Capture the cell that displays the provided text and extract its (x, y) central coordinate. 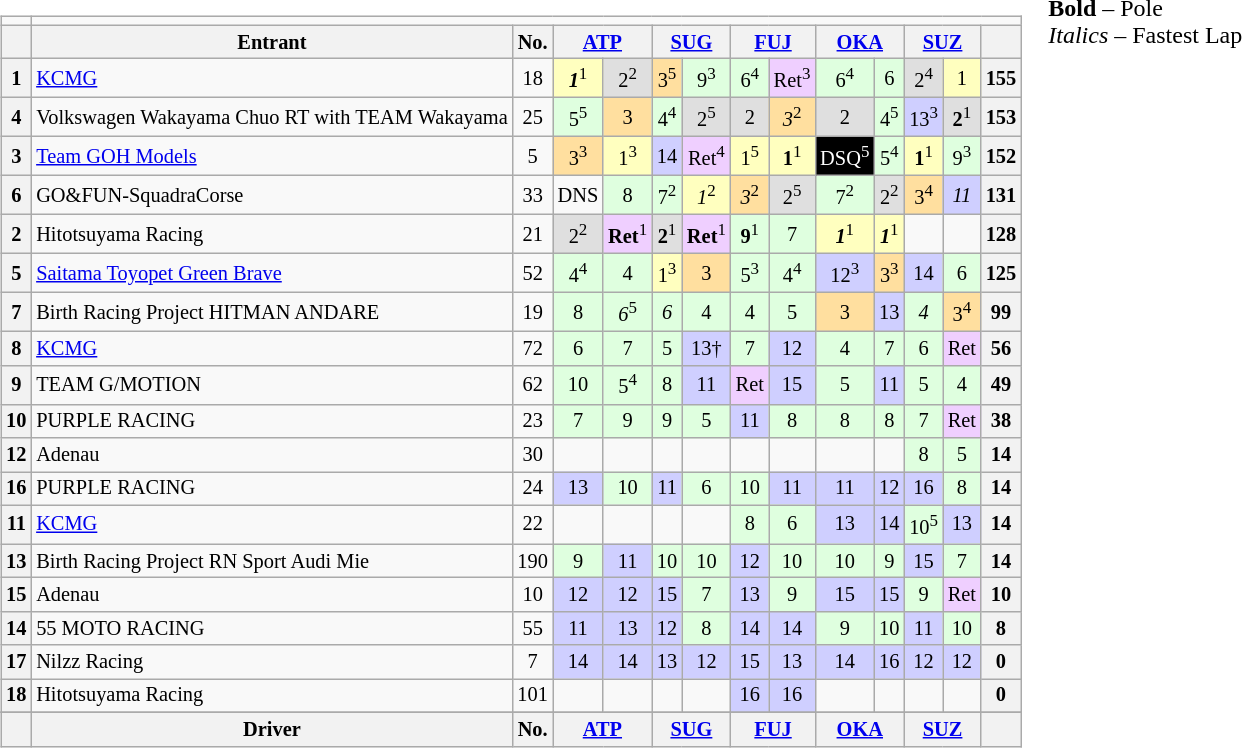
Ret3 (792, 78)
19 (533, 312)
DSQ5 (844, 156)
155 (1001, 78)
190 (533, 561)
49 (1001, 384)
13† (706, 349)
125 (1001, 274)
Entrant (272, 42)
Nilzz Racing (272, 662)
131 (1001, 196)
105 (924, 524)
GO&FUN-SquadraCorse (272, 196)
128 (1001, 234)
30 (533, 455)
DNS (578, 196)
65 (628, 312)
23 (533, 421)
52 (533, 274)
62 (533, 384)
Saitama Toyopet Green Brave (272, 274)
133 (924, 118)
53 (750, 274)
123 (844, 274)
Birth Racing Project HITMAN ANDARE (272, 312)
35 (667, 78)
91 (750, 234)
38 (1001, 421)
56 (1001, 349)
Driver (272, 729)
Ret4 (706, 156)
153 (1001, 118)
45 (889, 118)
152 (1001, 156)
17 (16, 662)
Birth Racing Project RN Sport Audi Mie (272, 561)
99 (1001, 312)
Team GOH Models (272, 156)
TEAM G/MOTION (272, 384)
Volkswagen Wakayama Chuo RT with TEAM Wakayama (272, 118)
101 (533, 696)
55 MOTO RACING (272, 628)
